Find where the given text appears and provide that cell's center as [X, Y] coordinate. 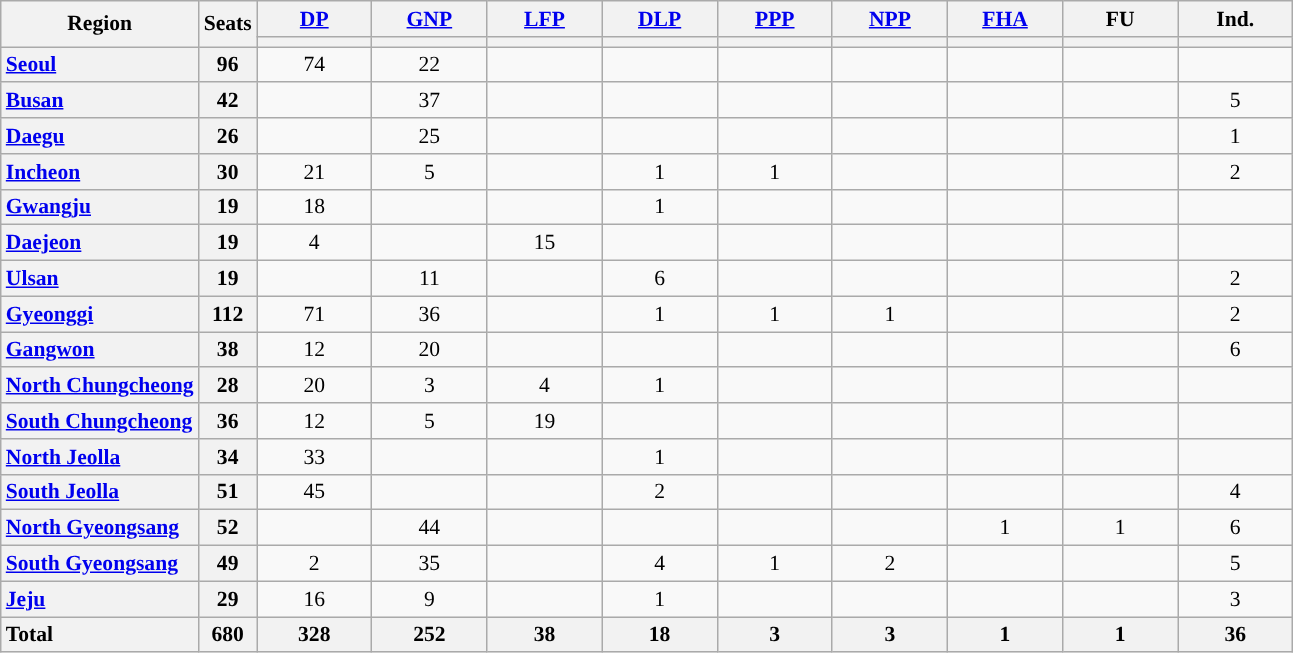
GNP [430, 19]
Incheon [100, 172]
11 [430, 279]
15 [544, 243]
21 [314, 172]
North Chungcheong [100, 386]
26 [228, 136]
Seoul [100, 65]
30 [228, 172]
Gwangju [100, 207]
34 [228, 457]
96 [228, 65]
South Jeolla [100, 492]
FU [1120, 19]
South Gyeongsang [100, 564]
Ulsan [100, 279]
Gyeonggi [100, 314]
DLP [660, 19]
35 [430, 564]
Total [100, 635]
North Gyeongsang [100, 528]
DP [314, 19]
South Chungcheong [100, 421]
328 [314, 635]
PPP [774, 19]
Daegu [100, 136]
Gangwon [100, 350]
74 [314, 65]
42 [228, 101]
9 [430, 599]
25 [430, 136]
Region [100, 24]
52 [228, 528]
51 [228, 492]
37 [430, 101]
44 [430, 528]
28 [228, 386]
NPP [890, 19]
North Jeolla [100, 457]
Busan [100, 101]
Daejeon [100, 243]
29 [228, 599]
252 [430, 635]
71 [314, 314]
Ind. [1236, 19]
FHA [1004, 19]
16 [314, 599]
LFP [544, 19]
680 [228, 635]
22 [430, 65]
112 [228, 314]
Jeju [100, 599]
49 [228, 564]
Seats [228, 24]
33 [314, 457]
45 [314, 492]
